From the cell containing the given text, extract its center point as [x, y] coordinate. 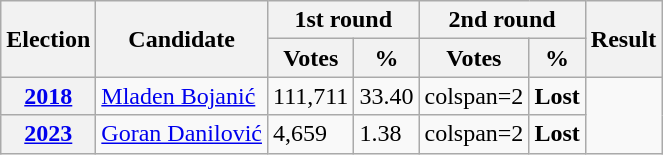
2nd round [502, 20]
111,711 [310, 96]
1.38 [386, 134]
Result [623, 39]
Candidate [182, 39]
2023 [48, 134]
Mladen Bojanić [182, 96]
2018 [48, 96]
33.40 [386, 96]
1st round [342, 20]
4,659 [310, 134]
Election [48, 39]
Goran Danilović [182, 134]
